For the text-containing cell, return its midpoint in [X, Y] coordinate format. 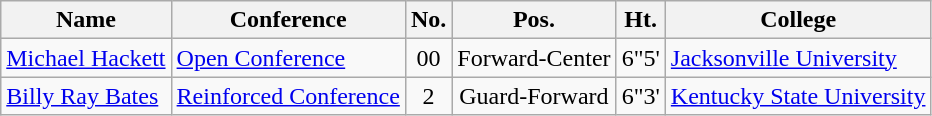
No. [428, 20]
Conference [288, 20]
00 [428, 58]
6"3' [640, 96]
Billy Ray Bates [86, 96]
Reinforced Conference [288, 96]
Guard-Forward [534, 96]
Open Conference [288, 58]
Jacksonville University [798, 58]
Pos. [534, 20]
Forward-Center [534, 58]
Ht. [640, 20]
Michael Hackett [86, 58]
2 [428, 96]
6"5' [640, 58]
Name [86, 20]
College [798, 20]
Kentucky State University [798, 96]
